Search for the cell housing the specified text and yield its [X, Y] center coordinate. 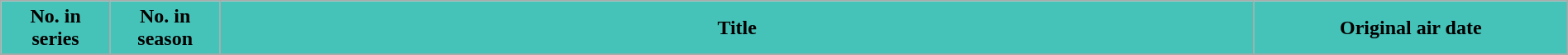
Original air date [1411, 28]
No. inseason [165, 28]
No. inseries [56, 28]
Title [737, 28]
